Locate the cell with the specified text and output its [X, Y] center coordinate. 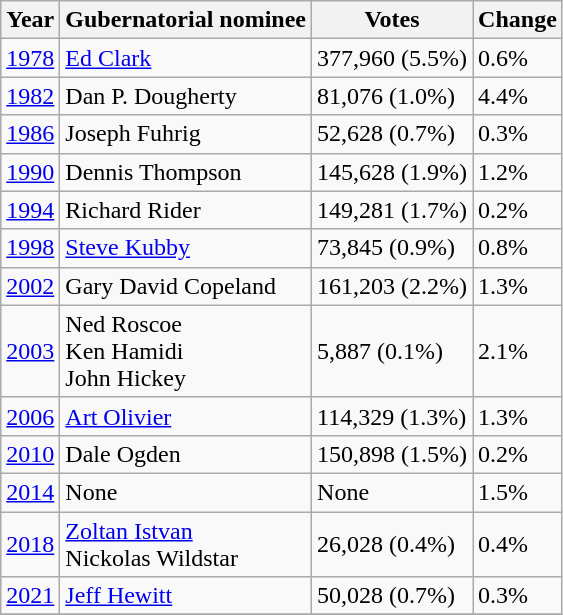
114,329 (1.3%) [392, 416]
2002 [30, 286]
1982 [30, 96]
1994 [30, 210]
1986 [30, 134]
149,281 (1.7%) [392, 210]
26,028 (0.4%) [392, 544]
Art Olivier [186, 416]
1.2% [518, 172]
Steve Kubby [186, 248]
2003 [30, 351]
1990 [30, 172]
50,028 (0.7%) [392, 596]
2018 [30, 544]
150,898 (1.5%) [392, 454]
2.1% [518, 351]
Joseph Fuhrig [186, 134]
Jeff Hewitt [186, 596]
Richard Rider [186, 210]
Change [518, 20]
0.4% [518, 544]
73,845 (0.9%) [392, 248]
161,203 (2.2%) [392, 286]
2010 [30, 454]
377,960 (5.5%) [392, 58]
Votes [392, 20]
52,628 (0.7%) [392, 134]
0.6% [518, 58]
5,887 (0.1%) [392, 351]
Year [30, 20]
Gary David Copeland [186, 286]
Dennis Thompson [186, 172]
1998 [30, 248]
2006 [30, 416]
1.5% [518, 492]
Dale Ogden [186, 454]
145,628 (1.9%) [392, 172]
4.4% [518, 96]
0.8% [518, 248]
Ned RoscoeKen HamidiJohn Hickey [186, 351]
1978 [30, 58]
Ed Clark [186, 58]
81,076 (1.0%) [392, 96]
2014 [30, 492]
Gubernatorial nominee [186, 20]
Dan P. Dougherty [186, 96]
Zoltan IstvanNickolas Wildstar [186, 544]
2021 [30, 596]
